Extract the (X, Y) coordinate from the center of the cell holding the provided text.  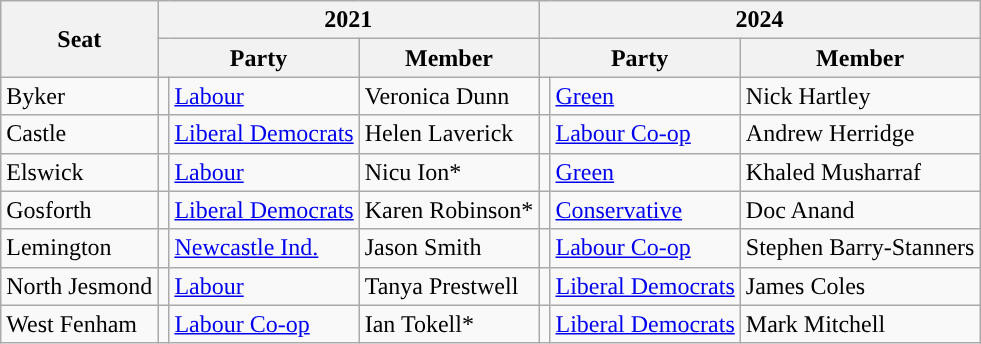
James Coles (860, 286)
Doc Anand (860, 210)
Castle (80, 134)
Newcastle Ind. (264, 248)
Stephen Barry-Stanners (860, 248)
Karen Robinson* (449, 210)
Nick Hartley (860, 96)
Seat (80, 39)
2024 (760, 20)
Jason Smith (449, 248)
Lemington (80, 248)
Ian Tokell* (449, 324)
Gosforth (80, 210)
Veronica Dunn (449, 96)
Elswick (80, 172)
2021 (348, 20)
Helen Laverick (449, 134)
Mark Mitchell (860, 324)
Andrew Herridge (860, 134)
Conservative (645, 210)
Khaled Musharraf (860, 172)
Tanya Prestwell (449, 286)
West Fenham (80, 324)
Byker (80, 96)
Nicu Ion* (449, 172)
North Jesmond (80, 286)
